Find where the given text appears and provide that cell's center as (X, Y) coordinate. 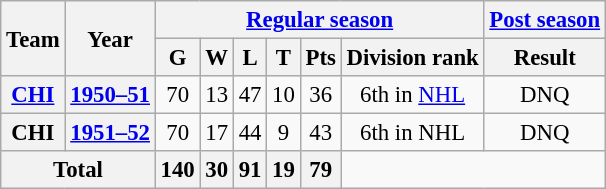
9 (284, 133)
Division rank (412, 58)
Post season (544, 20)
Regular season (320, 20)
10 (284, 95)
43 (320, 133)
79 (320, 170)
140 (178, 170)
G (178, 58)
44 (250, 133)
Total (78, 170)
30 (216, 170)
1950–51 (110, 95)
Team (33, 38)
W (216, 58)
91 (250, 170)
Year (110, 38)
19 (284, 170)
1951–52 (110, 133)
13 (216, 95)
Pts (320, 58)
Result (544, 58)
17 (216, 133)
36 (320, 95)
T (284, 58)
47 (250, 95)
L (250, 58)
